Provide the [x, y] coordinate of the cell's center where the given text is located.  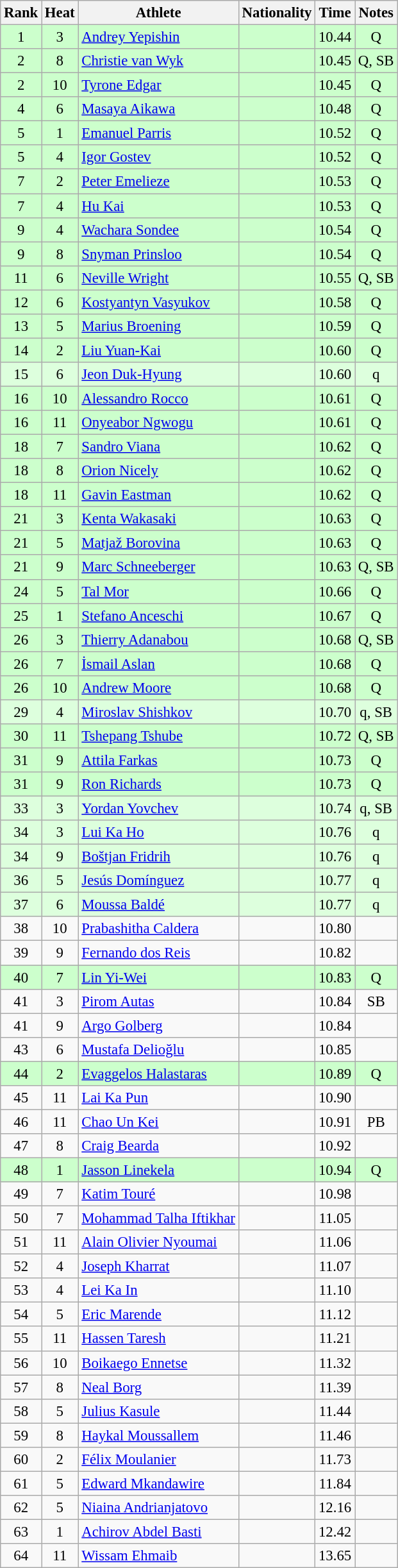
11.84 [335, 1483]
63 [21, 1531]
11.44 [335, 1411]
Julius Kasule [158, 1411]
Lei Ka In [158, 1290]
Emanuel Parris [158, 133]
Chao Un Kei [158, 1122]
Attila Farkas [158, 760]
Alain Olivier Nyoumai [158, 1242]
10.98 [335, 1194]
Kostyantyn Vasyukov [158, 302]
11.46 [335, 1435]
Tal Mor [158, 591]
Andrew Moore [158, 688]
Achirov Abdel Basti [158, 1531]
11.06 [335, 1242]
Edward Mkandawire [158, 1483]
Yordan Yovchev [158, 809]
Athlete [158, 13]
Liu Yuan-Kai [158, 350]
Igor Gostev [158, 157]
Marc Schneeberger [158, 568]
Boštjan Fridrih [158, 857]
10.91 [335, 1122]
Niaina Andrianjatovo [158, 1508]
Katim Touré [158, 1194]
60 [21, 1460]
Evaggelos Halastaras [158, 1074]
Prabashitha Caldera [158, 929]
30 [21, 736]
Pirom Autas [158, 1001]
Stefano Anceschi [158, 616]
Jesús Domínguez [158, 881]
12 [21, 302]
İsmail Aslan [158, 664]
Sandro Viana [158, 447]
Wachara Sondee [158, 230]
58 [21, 1411]
11.39 [335, 1387]
10.72 [335, 736]
10.80 [335, 929]
Eric Marende [158, 1315]
11.73 [335, 1460]
Masaya Aikawa [158, 109]
Lui Ka Ho [158, 832]
10.83 [335, 977]
Félix Moulanier [158, 1460]
11.10 [335, 1290]
10.59 [335, 326]
10.94 [335, 1170]
Tshepang Tshube [158, 736]
Joseph Kharrat [158, 1267]
10.48 [335, 109]
Lin Yi-Wei [158, 977]
10.82 [335, 953]
Jeon Duk-Hyung [158, 375]
13.65 [335, 1556]
10.85 [335, 1049]
Craig Bearda [158, 1146]
39 [21, 953]
Kenta Wakasaki [158, 519]
47 [21, 1146]
Gavin Eastman [158, 495]
Peter Emelieze [158, 181]
Onyeabor Ngwogu [158, 423]
52 [21, 1267]
Neal Borg [158, 1387]
10.55 [335, 278]
49 [21, 1194]
Haykal Moussallem [158, 1435]
57 [21, 1387]
Argo Golberg [158, 1025]
Fernando dos Reis [158, 953]
11.07 [335, 1267]
10.67 [335, 616]
Andrey Yepishin [158, 37]
24 [21, 591]
PB [376, 1122]
10.58 [335, 302]
Nationality [277, 13]
38 [21, 929]
Boikaego Ennetse [158, 1363]
25 [21, 616]
Neville Wright [158, 278]
Snyman Prinsloo [158, 254]
13 [21, 326]
10.89 [335, 1074]
Christie van Wyk [158, 61]
15 [21, 375]
10.92 [335, 1146]
10.74 [335, 809]
Ron Richards [158, 784]
10.70 [335, 712]
40 [21, 977]
Alessandro Rocco [158, 398]
10.90 [335, 1098]
Jasson Linekela [158, 1170]
51 [21, 1242]
11.32 [335, 1363]
43 [21, 1049]
64 [21, 1556]
50 [21, 1218]
Mustafa Delioğlu [158, 1049]
56 [21, 1363]
11.21 [335, 1339]
Miroslav Shishkov [158, 712]
54 [21, 1315]
Tyrone Edgar [158, 85]
46 [21, 1122]
Marius Broening [158, 326]
33 [21, 809]
Mohammad Talha Iftikhar [158, 1218]
Matjaž Borovina [158, 543]
61 [21, 1483]
36 [21, 881]
Orion Nicely [158, 471]
10.66 [335, 591]
53 [21, 1290]
55 [21, 1339]
Hassen Taresh [158, 1339]
44 [21, 1074]
14 [21, 350]
37 [21, 905]
Notes [376, 13]
45 [21, 1098]
11.12 [335, 1315]
Lai Ka Pun [158, 1098]
Wissam Ehmaib [158, 1556]
10.44 [335, 37]
59 [21, 1435]
SB [376, 1001]
62 [21, 1508]
Heat [60, 13]
Hu Kai [158, 206]
11.05 [335, 1218]
Rank [21, 13]
12.42 [335, 1531]
Thierry Adanabou [158, 639]
Moussa Baldé [158, 905]
48 [21, 1170]
29 [21, 712]
12.16 [335, 1508]
Time [335, 13]
